From the cell containing the given text, extract its center point as [X, Y] coordinate. 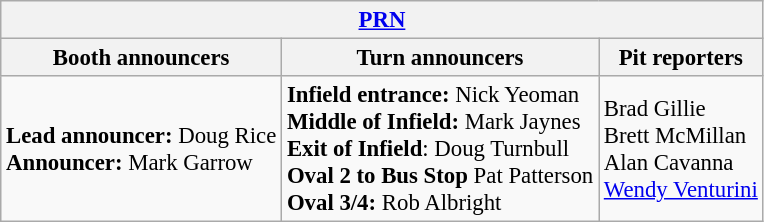
Lead announcer: Doug RiceAnnouncer: Mark Garrow [142, 149]
Booth announcers [142, 58]
Turn announcers [440, 58]
PRN [382, 20]
Pit reporters [680, 58]
Brad GillieBrett McMillanAlan CavannaWendy Venturini [680, 149]
Infield entrance: Nick YeomanMiddle of Infield: Mark JaynesExit of Infield: Doug TurnbullOval 2 to Bus Stop Pat PattersonOval 3/4: Rob Albright [440, 149]
